Extract the [x, y] coordinate from the center of the cell holding the provided text.  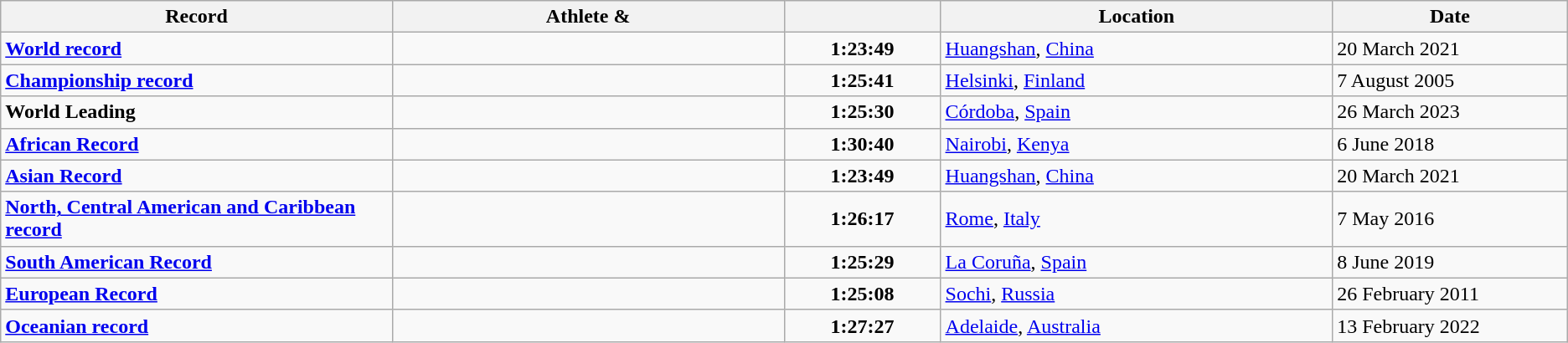
Nairobi, Kenya [1137, 144]
13 February 2022 [1451, 325]
Adelaide, Australia [1137, 325]
7 August 2005 [1451, 80]
Location [1137, 17]
Championship record [197, 80]
1:30:40 [863, 144]
1:25:30 [863, 112]
Córdoba, Spain [1137, 112]
1:25:29 [863, 262]
1:25:08 [863, 294]
1:27:27 [863, 325]
Record [197, 17]
26 February 2011 [1451, 294]
1:26:17 [863, 219]
Rome, Italy [1137, 219]
Helsinki, Finland [1137, 80]
7 May 2016 [1451, 219]
European Record [197, 294]
South American Record [197, 262]
26 March 2023 [1451, 112]
World Leading [197, 112]
North, Central American and Caribbean record [197, 219]
8 June 2019 [1451, 262]
African Record [197, 144]
Sochi, Russia [1137, 294]
La Coruña, Spain [1137, 262]
Asian Record [197, 176]
Athlete & [588, 17]
World record [197, 49]
1:25:41 [863, 80]
Date [1451, 17]
Oceanian record [197, 325]
6 June 2018 [1451, 144]
